Output the (x, y) coordinate of the center of the cell containing the given text.  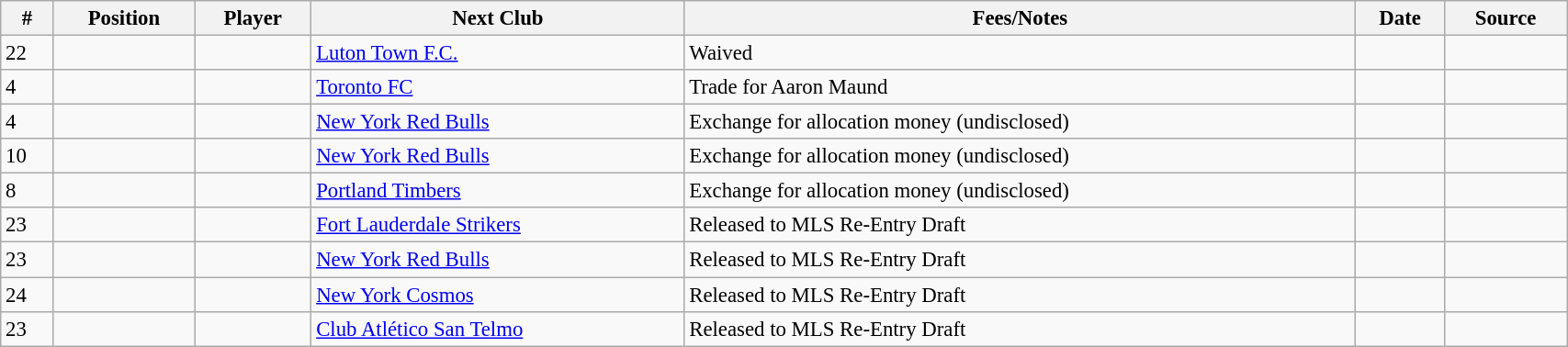
Portland Timbers (498, 191)
Date (1400, 18)
Next Club (498, 18)
Toronto FC (498, 87)
Source (1505, 18)
Position (123, 18)
Trade for Aaron Maund (1020, 87)
8 (28, 191)
Luton Town F.C. (498, 53)
# (28, 18)
24 (28, 295)
22 (28, 53)
Player (254, 18)
Fees/Notes (1020, 18)
New York Cosmos (498, 295)
Fort Lauderdale Strikers (498, 225)
Waived (1020, 53)
10 (28, 156)
Club Atlético San Telmo (498, 329)
